Return the [X, Y] coordinate for the center point of the cell that contains the specified text.  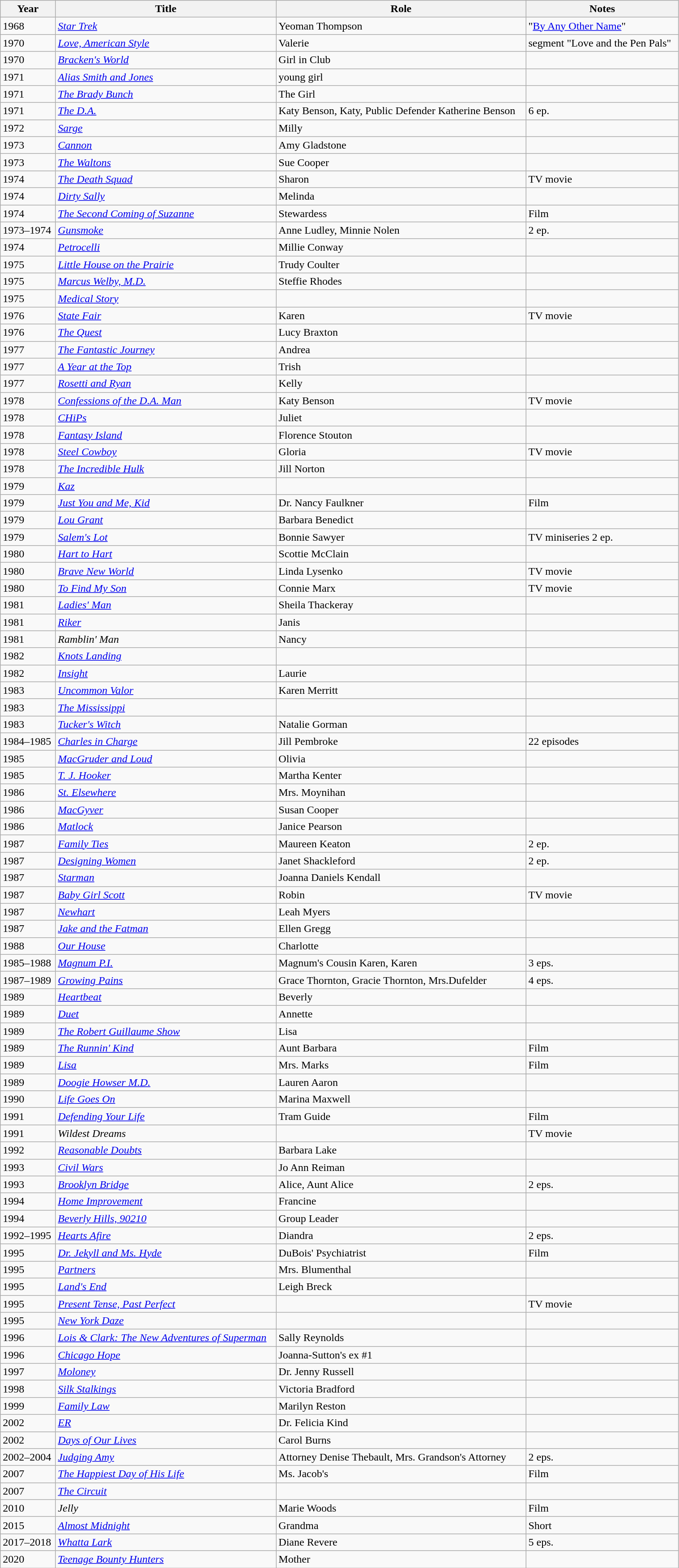
CHiPs [166, 418]
Dr. Nancy Faulkner [401, 503]
Janet Shackleford [401, 861]
Anne Ludley, Minnie Nolen [401, 231]
MacGruder and Loud [166, 759]
Magnum's Cousin Karen, Karen [401, 963]
Bracken's World [166, 60]
DuBois' Psychiatrist [401, 1252]
Carol Burns [401, 1440]
Almost Midnight [166, 1525]
Riker [166, 622]
5 eps. [602, 1542]
Medical Story [166, 299]
Valerie [401, 43]
The Runnin' Kind [166, 1048]
Charlotte [401, 946]
Alias Smith and Jones [166, 77]
Florence Stouton [401, 435]
Designing Women [166, 861]
Attorney Denise Thebault, Mrs. Grandson's Attorney [401, 1457]
The Incredible Hulk [166, 469]
Lois & Clark: The New Adventures of Superman [166, 1338]
Partners [166, 1269]
Jill Norton [401, 469]
The Happiest Day of His Life [166, 1474]
Dr. Jekyll and Ms. Hyde [166, 1252]
Family Law [166, 1406]
Confessions of the D.A. Man [166, 401]
Beverly [401, 997]
Diane Revere [401, 1542]
2017–2018 [28, 1542]
Trudy Coulter [401, 265]
Melinda [401, 196]
Star Trek [166, 26]
Family Ties [166, 844]
Sheila Thackeray [401, 605]
Growing Pains [166, 980]
Yeoman Thompson [401, 26]
Lauren Aaron [401, 1082]
Marie Woods [401, 1508]
Sally Reynolds [401, 1338]
Steel Cowboy [166, 452]
Teenage Bounty Hunters [166, 1559]
Andrea [401, 350]
Connie Marx [401, 588]
Janis [401, 622]
segment "Love and the Pen Pals" [602, 43]
Diandra [401, 1235]
Millie Conway [401, 248]
Love, American Style [166, 43]
Ladies' Man [166, 605]
Grace Thornton, Gracie Thornton, Mrs.Dufelder [401, 980]
Francine [401, 1201]
Scottie McClain [401, 554]
Grandma [401, 1525]
Rosetti and Ryan [166, 384]
4 eps. [602, 980]
TV miniseries 2 ep. [602, 537]
Salem's Lot [166, 537]
2015 [28, 1525]
Linda Lysenko [401, 571]
Uncommon Valor [166, 690]
Karen Merritt [401, 690]
New York Daze [166, 1321]
Sue Cooper [401, 162]
The Robert Guillaume Show [166, 1031]
Our House [166, 946]
Karen [401, 316]
Land's End [166, 1286]
Nancy [401, 639]
1972 [28, 128]
Jake and the Fatman [166, 929]
ER [166, 1423]
Moloney [166, 1372]
Girl in Club [401, 60]
Martha Kenter [401, 776]
T. J. Hooker [166, 776]
Tram Guide [401, 1116]
The Death Squad [166, 179]
Marina Maxwell [401, 1099]
A Year at the Top [166, 367]
Title [166, 9]
Maureen Keaton [401, 844]
2010 [28, 1508]
Marilyn Reston [401, 1406]
Olivia [401, 759]
1992–1995 [28, 1235]
Steffie Rhodes [401, 282]
Leah Myers [401, 912]
The Quest [166, 333]
Katy Benson [401, 401]
Sarge [166, 128]
1968 [28, 26]
1998 [28, 1389]
Gloria [401, 452]
Life Goes On [166, 1099]
Victoria Bradford [401, 1389]
1999 [28, 1406]
Insight [166, 673]
Present Tense, Past Perfect [166, 1304]
Juliet [401, 418]
Wildest Dreams [166, 1133]
Whatta Lark [166, 1542]
The Second Coming of Suzanne [166, 214]
Duet [166, 1014]
Group Leader [401, 1218]
Robin [401, 895]
1987–1989 [28, 980]
Mrs. Moynihan [401, 793]
Brave New World [166, 571]
6 ep. [602, 111]
Jelly [166, 1508]
Katy Benson, Katy, Public Defender Katherine Benson [401, 111]
MacGyver [166, 810]
Days of Our Lives [166, 1440]
The D.A. [166, 111]
Mrs. Blumenthal [401, 1269]
Barbara Benedict [401, 520]
Home Improvement [166, 1201]
Jill Pembroke [401, 741]
Doogie Howser M.D. [166, 1082]
2020 [28, 1559]
Stewardess [401, 214]
Little House on the Prairie [166, 265]
Petrocelli [166, 248]
Matlock [166, 827]
Joanna-Sutton's ex #1 [401, 1355]
Mrs. Marks [401, 1065]
Brooklyn Bridge [166, 1184]
1973–1974 [28, 231]
Janice Pearson [401, 827]
The Girl [401, 94]
Civil Wars [166, 1167]
Knots Landing [166, 656]
Annette [401, 1014]
Laurie [401, 673]
The Mississippi [166, 707]
State Fair [166, 316]
The Waltons [166, 162]
1997 [28, 1372]
Role [401, 9]
Marcus Welby, M.D. [166, 282]
Baby Girl Scott [166, 895]
To Find My Son [166, 588]
Hearts Afire [166, 1235]
Barbara Lake [401, 1150]
Lucy Braxton [401, 333]
1992 [28, 1150]
Kelly [401, 384]
Jo Ann Reiman [401, 1167]
Chicago Hope [166, 1355]
Sharon [401, 179]
Tucker's Witch [166, 724]
Kaz [166, 486]
Mother [401, 1559]
St. Elsewhere [166, 793]
Milly [401, 128]
Starman [166, 878]
Amy Gladstone [401, 145]
Lou Grant [166, 520]
Dirty Sally [166, 196]
Fantasy Island [166, 435]
Judging Amy [166, 1457]
The Brady Bunch [166, 94]
1990 [28, 1099]
Trish [401, 367]
Ramblin' Man [166, 639]
Short [602, 1525]
"By Any Other Name" [602, 26]
Susan Cooper [401, 810]
Cannon [166, 145]
1985–1988 [28, 963]
1988 [28, 946]
22 episodes [602, 741]
The Fantastic Journey [166, 350]
Year [28, 9]
1984–1985 [28, 741]
The Circuit [166, 1491]
3 eps. [602, 963]
Newhart [166, 912]
Hart to Hart [166, 554]
Ellen Gregg [401, 929]
Reasonable Doubts [166, 1150]
Dr. Felicia Kind [401, 1423]
Dr. Jenny Russell [401, 1372]
Alice, Aunt Alice [401, 1184]
Joanna Daniels Kendall [401, 878]
Defending Your Life [166, 1116]
young girl [401, 77]
Natalie Gorman [401, 724]
Charles in Charge [166, 741]
Gunsmoke [166, 231]
2002–2004 [28, 1457]
Aunt Barbara [401, 1048]
Notes [602, 9]
Just You and Me, Kid [166, 503]
Ms. Jacob's [401, 1474]
Leigh Breck [401, 1286]
Magnum P.I. [166, 963]
Silk Stalkings [166, 1389]
Heartbeat [166, 997]
Bonnie Sawyer [401, 537]
Beverly Hills, 90210 [166, 1218]
